Detect which cell encompasses the target text, then output its (X, Y) center coordinate. 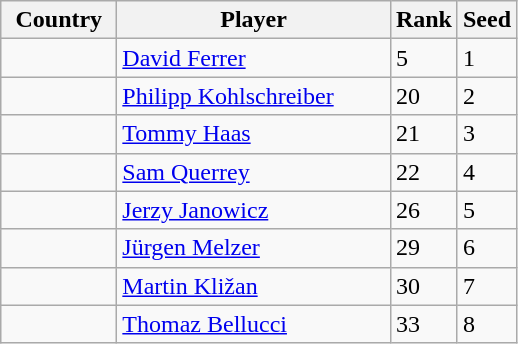
Jerzy Janowicz (254, 210)
8 (486, 324)
Seed (486, 20)
2 (486, 96)
Philipp Kohlschreiber (254, 96)
26 (424, 210)
4 (486, 172)
6 (486, 248)
Sam Querrey (254, 172)
Jürgen Melzer (254, 248)
29 (424, 248)
22 (424, 172)
20 (424, 96)
David Ferrer (254, 58)
7 (486, 286)
1 (486, 58)
33 (424, 324)
30 (424, 286)
Player (254, 20)
Country (59, 20)
Tommy Haas (254, 134)
21 (424, 134)
Thomaz Bellucci (254, 324)
Rank (424, 20)
3 (486, 134)
Martin Kližan (254, 286)
